Find where the given text appears and provide that cell's center as [X, Y] coordinate. 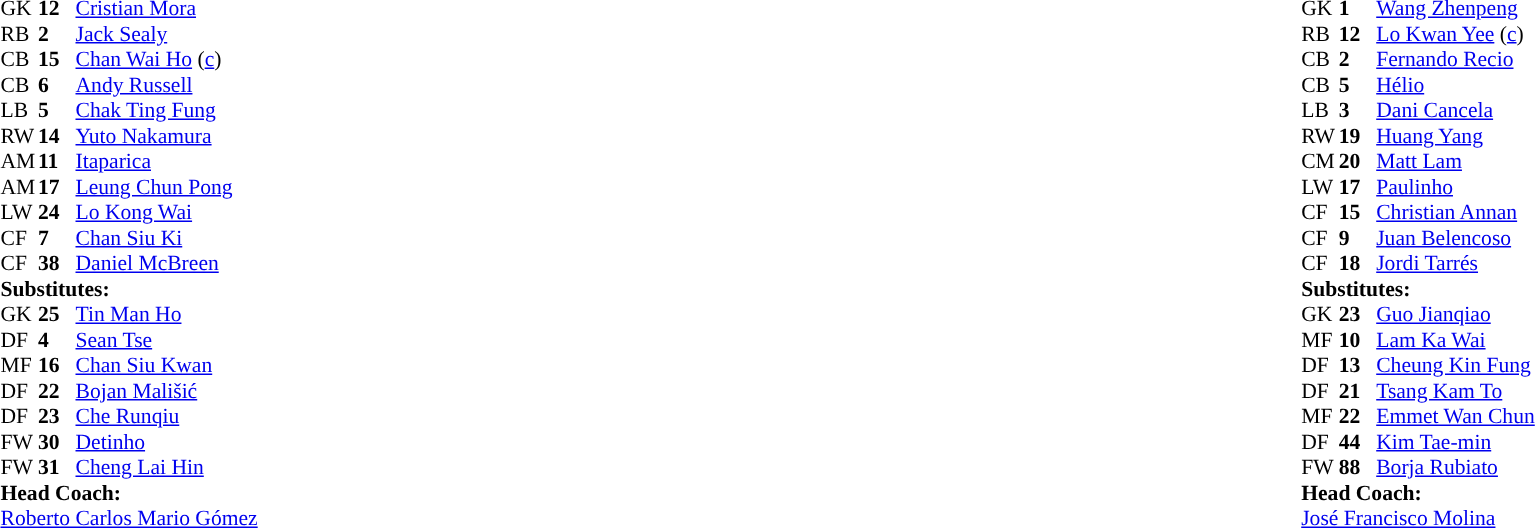
14 [57, 136]
CM [1320, 161]
31 [57, 467]
30 [57, 442]
6 [57, 85]
Hélio [1456, 85]
13 [1358, 365]
44 [1358, 442]
Tsang Kam To [1456, 391]
20 [1358, 161]
Che Runqiu [167, 417]
Sean Tse [167, 340]
Cheng Lai Hin [167, 467]
Juan Belencoso [1456, 238]
Chan Wai Ho (c) [167, 59]
9 [1358, 238]
Christian Annan [1456, 213]
Jack Sealy [167, 34]
Dani Cancela [1456, 111]
12 [1358, 34]
19 [1358, 136]
10 [1358, 340]
Bojan Mališić [167, 391]
Lo Kwan Yee (c) [1456, 34]
Borja Rubiato [1456, 467]
Fernando Recio [1456, 59]
Leung Chun Pong [167, 187]
Cheung Kin Fung [1456, 365]
Emmet Wan Chun [1456, 417]
Andy Russell [167, 85]
Paulinho [1456, 187]
Chan Siu Kwan [167, 365]
Guo Jianqiao [1456, 315]
Kim Tae-min [1456, 442]
Chan Siu Ki [167, 238]
88 [1358, 467]
Itaparica [167, 161]
4 [57, 340]
Chak Ting Fung [167, 111]
Lo Kong Wai [167, 213]
Lam Ka Wai [1456, 340]
18 [1358, 263]
Daniel McBreen [167, 263]
21 [1358, 391]
16 [57, 365]
3 [1358, 111]
Tin Man Ho [167, 315]
Detinho [167, 442]
25 [57, 315]
38 [57, 263]
Matt Lam [1456, 161]
Yuto Nakamura [167, 136]
24 [57, 213]
7 [57, 238]
Huang Yang [1456, 136]
11 [57, 161]
Jordi Tarrés [1456, 263]
